Search for the cell housing the specified text and yield its [X, Y] center coordinate. 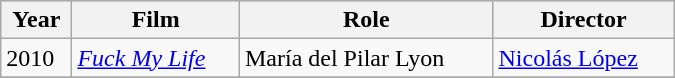
María del Pilar Lyon [366, 58]
Year [36, 20]
Fuck My Life [156, 58]
Film [156, 20]
Director [584, 20]
2010 [36, 58]
Role [366, 20]
Nicolás López [584, 58]
